Extract the (X, Y) coordinate from the center of the cell holding the provided text.  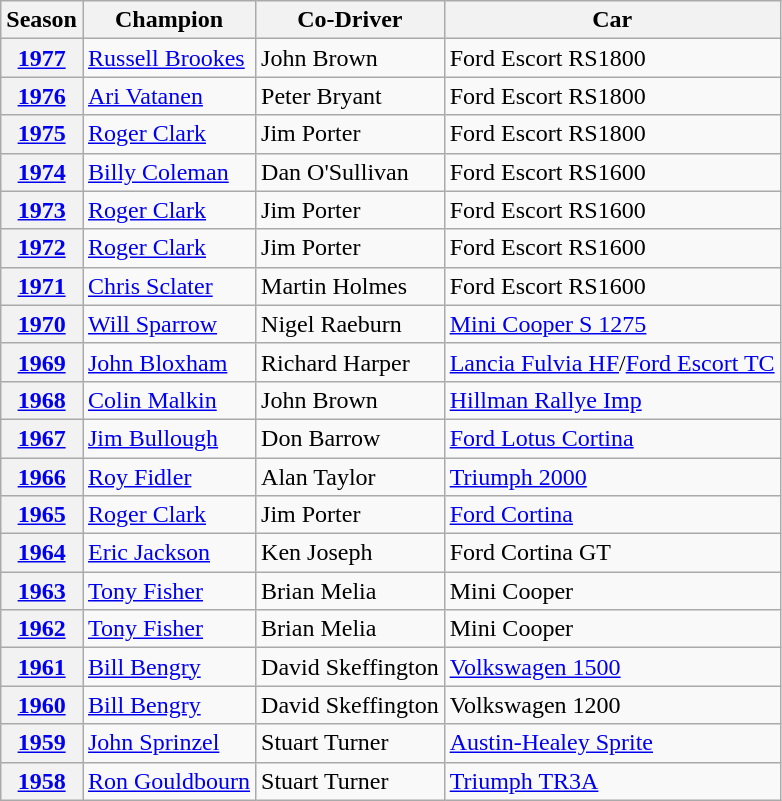
Ari Vatanen (168, 96)
Season (42, 20)
Colin Malkin (168, 400)
1959 (42, 743)
Triumph 2000 (612, 477)
Roy Fidler (168, 477)
1968 (42, 400)
Russell Brookes (168, 58)
1960 (42, 705)
1967 (42, 438)
Co-Driver (350, 20)
1976 (42, 96)
Billy Coleman (168, 172)
Austin-Healey Sprite (612, 743)
1974 (42, 172)
John Bloxham (168, 362)
1969 (42, 362)
1964 (42, 553)
1977 (42, 58)
Peter Bryant (350, 96)
1963 (42, 591)
Chris Sclater (168, 286)
Car (612, 20)
Volkswagen 1200 (612, 705)
Ken Joseph (350, 553)
Lancia Fulvia HF/Ford Escort TC (612, 362)
Ron Gouldbourn (168, 781)
Ford Cortina GT (612, 553)
Don Barrow (350, 438)
John Sprinzel (168, 743)
Ford Lotus Cortina (612, 438)
1966 (42, 477)
Nigel Raeburn (350, 324)
Dan O'Sullivan (350, 172)
1958 (42, 781)
Eric Jackson (168, 553)
1965 (42, 515)
Richard Harper (350, 362)
Will Sparrow (168, 324)
Hillman Rallye Imp (612, 400)
1961 (42, 667)
Champion (168, 20)
1975 (42, 134)
1972 (42, 248)
Volkswagen 1500 (612, 667)
Ford Cortina (612, 515)
Triumph TR3A (612, 781)
1970 (42, 324)
Martin Holmes (350, 286)
1971 (42, 286)
Jim Bullough (168, 438)
Mini Cooper S 1275 (612, 324)
Alan Taylor (350, 477)
1962 (42, 629)
1973 (42, 210)
